Capture the cell that displays the provided text and extract its (X, Y) central coordinate. 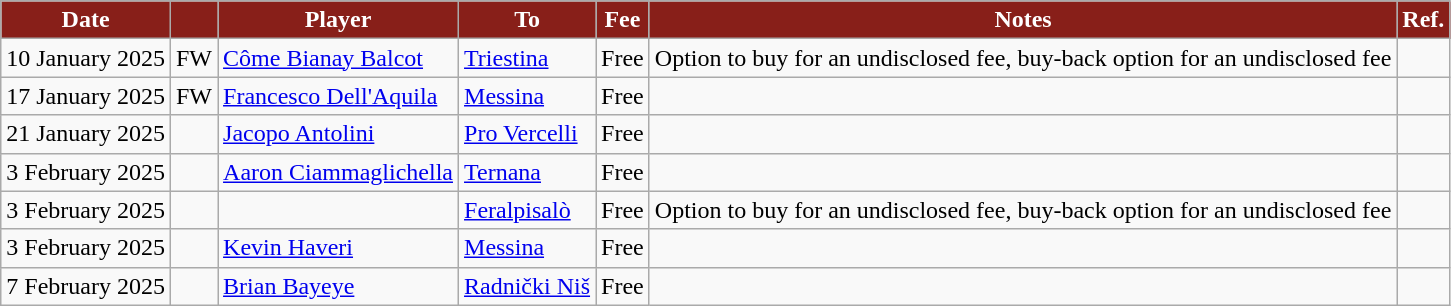
21 January 2025 (86, 134)
To (528, 20)
7 February 2025 (86, 286)
17 January 2025 (86, 96)
Francesco Dell'Aquila (338, 96)
Notes (1023, 20)
Triestina (528, 58)
Ternana (528, 172)
Brian Bayeye (338, 286)
Feralpisalò (528, 210)
Pro Vercelli (528, 134)
Kevin Haveri (338, 248)
10 January 2025 (86, 58)
Date (86, 20)
Radnički Niš (528, 286)
Ref. (1424, 20)
Jacopo Antolini (338, 134)
Player (338, 20)
Aaron Ciammaglichella (338, 172)
Côme Bianay Balcot (338, 58)
Fee (623, 20)
